Identify which cell holds the provided text, then report its (X, Y) central coordinate. 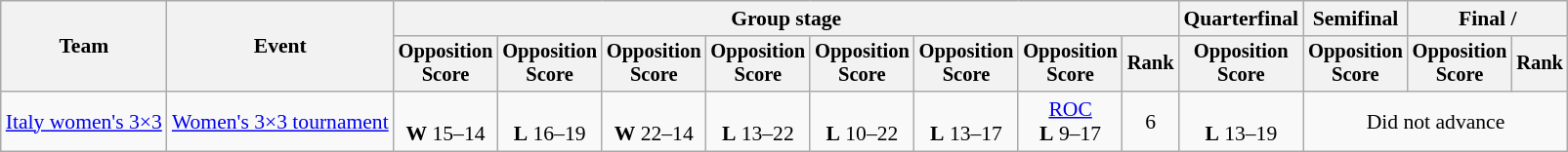
Women's 3×3 tournament (280, 121)
Did not advance (1436, 121)
6 (1151, 121)
L 16–19 (549, 121)
Team (84, 47)
Group stage (786, 19)
Italy women's 3×3 (84, 121)
L 10–22 (862, 121)
L 13–19 (1241, 121)
W 15–14 (445, 121)
Semifinal (1356, 19)
Event (280, 47)
L 13–22 (758, 121)
Final / (1488, 19)
L 13–17 (967, 121)
W 22–14 (655, 121)
Quarterfinal (1241, 19)
ROCL 9–17 (1071, 121)
